Extract the (X, Y) coordinate from the center of the cell holding the provided text.  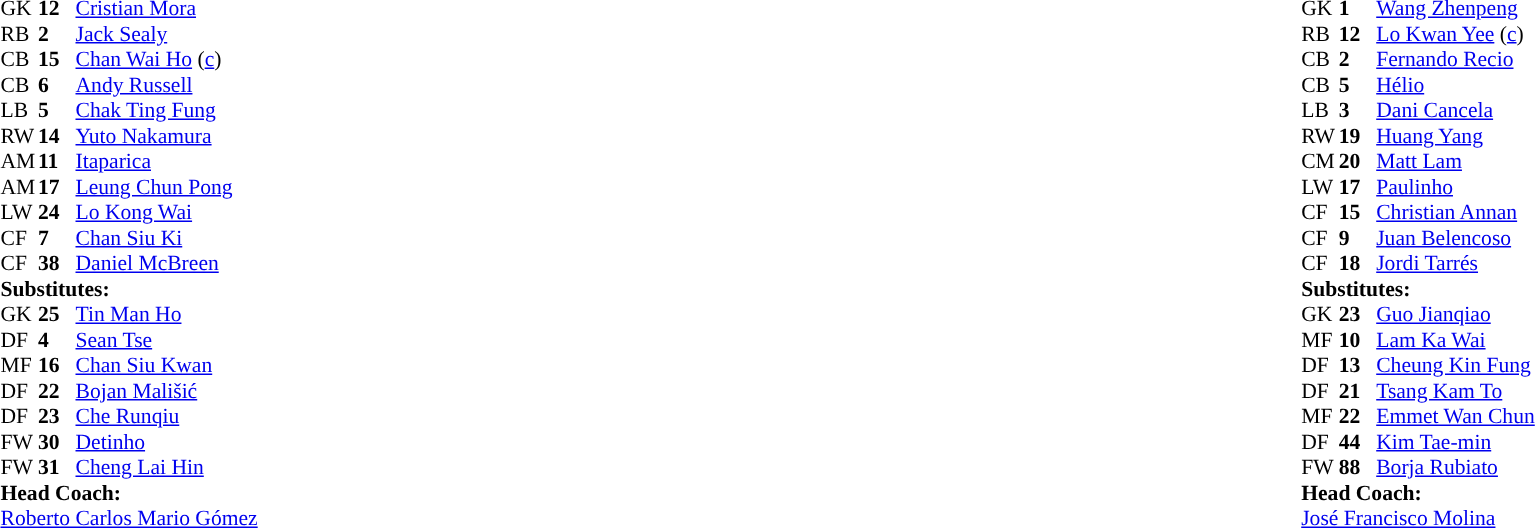
18 (1358, 263)
Paulinho (1456, 187)
25 (57, 315)
88 (1358, 467)
12 (1358, 34)
Fernando Recio (1456, 59)
24 (57, 213)
14 (57, 136)
Chan Siu Kwan (167, 365)
9 (1358, 238)
Chan Siu Ki (167, 238)
Dani Cancela (1456, 111)
30 (57, 442)
7 (57, 238)
Juan Belencoso (1456, 238)
Jack Sealy (167, 34)
Jordi Tarrés (1456, 263)
31 (57, 467)
Daniel McBreen (167, 263)
16 (57, 365)
Tsang Kam To (1456, 391)
Guo Jianqiao (1456, 315)
13 (1358, 365)
Sean Tse (167, 340)
Cheung Kin Fung (1456, 365)
Detinho (167, 442)
Andy Russell (167, 85)
Che Runqiu (167, 417)
Borja Rubiato (1456, 467)
Lo Kwan Yee (c) (1456, 34)
Lam Ka Wai (1456, 340)
Emmet Wan Chun (1456, 417)
44 (1358, 442)
Yuto Nakamura (167, 136)
Lo Kong Wai (167, 213)
10 (1358, 340)
11 (57, 161)
Itaparica (167, 161)
Chan Wai Ho (c) (167, 59)
19 (1358, 136)
3 (1358, 111)
Hélio (1456, 85)
20 (1358, 161)
4 (57, 340)
38 (57, 263)
Bojan Mališić (167, 391)
Cheng Lai Hin (167, 467)
CM (1320, 161)
Leung Chun Pong (167, 187)
6 (57, 85)
Matt Lam (1456, 161)
Chak Ting Fung (167, 111)
21 (1358, 391)
Christian Annan (1456, 213)
Huang Yang (1456, 136)
Tin Man Ho (167, 315)
Kim Tae-min (1456, 442)
